Find where the given text appears and provide that cell's center as (X, Y) coordinate. 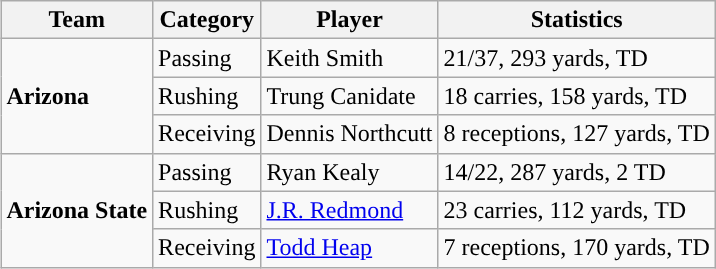
14/22, 287 yards, 2 TD (576, 172)
7 receptions, 170 yards, TD (576, 248)
Team (77, 20)
J.R. Redmond (350, 210)
21/37, 293 yards, TD (576, 58)
18 carries, 158 yards, TD (576, 96)
8 receptions, 127 yards, TD (576, 134)
Category (207, 20)
Arizona State (77, 210)
Keith Smith (350, 58)
Trung Canidate (350, 96)
Dennis Northcutt (350, 134)
23 carries, 112 yards, TD (576, 210)
Todd Heap (350, 248)
Statistics (576, 20)
Player (350, 20)
Arizona (77, 96)
Ryan Kealy (350, 172)
